Output the (x, y) coordinate of the center of the cell containing the given text.  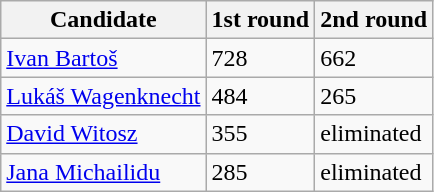
285 (260, 172)
David Witosz (104, 134)
Lukáš Wagenknecht (104, 96)
1st round (260, 20)
728 (260, 58)
Ivan Bartoš (104, 58)
265 (374, 96)
Candidate (104, 20)
2nd round (374, 20)
484 (260, 96)
Jana Michailidu (104, 172)
662 (374, 58)
355 (260, 134)
